Locate the cell with the specified text and output its (X, Y) center coordinate. 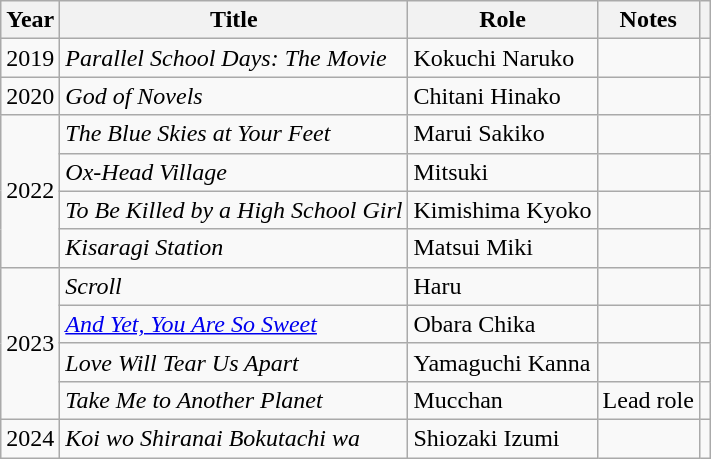
Take Me to Another Planet (234, 400)
Lead role (648, 400)
Chitani Hinako (502, 96)
2022 (30, 191)
Matsui Miki (502, 248)
Notes (648, 20)
Love Will Tear Us Apart (234, 362)
Shiozaki Izumi (502, 438)
Koi wo Shiranai Bokutachi wa (234, 438)
Year (30, 20)
Kimishima Kyoko (502, 210)
Ox-Head Village (234, 172)
Scroll (234, 286)
2020 (30, 96)
Marui Sakiko (502, 134)
Haru (502, 286)
Kisaragi Station (234, 248)
The Blue Skies at Your Feet (234, 134)
God of Novels (234, 96)
2019 (30, 58)
To Be Killed by a High School Girl (234, 210)
Obara Chika (502, 324)
And Yet, You Are So Sweet (234, 324)
2024 (30, 438)
Mitsuki (502, 172)
2023 (30, 343)
Kokuchi Naruko (502, 58)
Yamaguchi Kanna (502, 362)
Mucchan (502, 400)
Title (234, 20)
Role (502, 20)
Parallel School Days: The Movie (234, 58)
